Return (X, Y) of the center of cell containing provided text 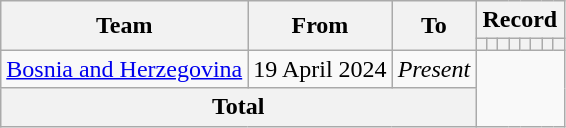
Present (434, 69)
From (320, 26)
To (434, 26)
Total (238, 107)
Team (124, 26)
Bosnia and Herzegovina (124, 69)
Record (520, 20)
19 April 2024 (320, 69)
